Output the [x, y] coordinate of the center of the cell containing the given text.  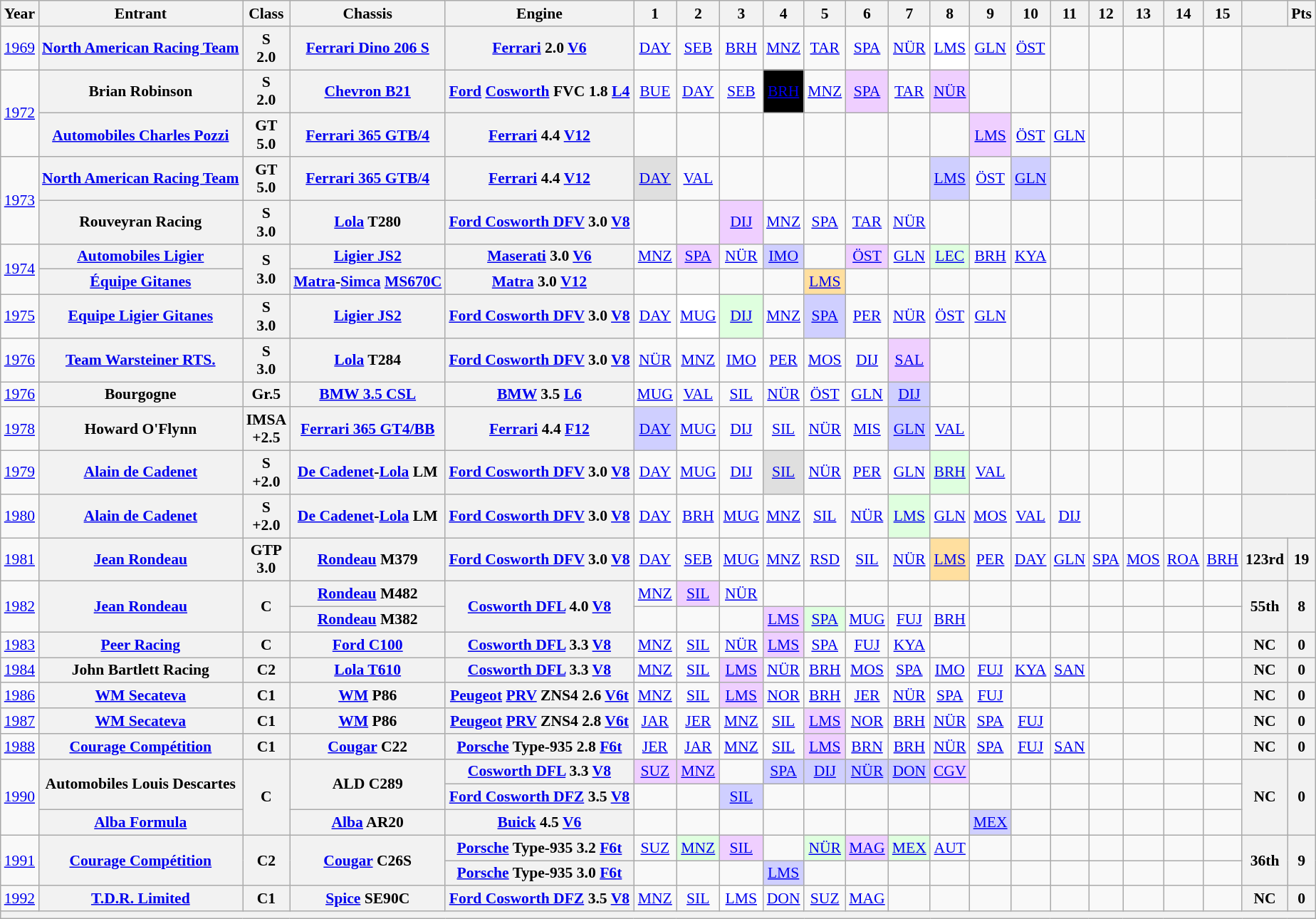
15 [1222, 14]
1981 [20, 560]
Maserati 3.0 V6 [539, 256]
Brian Robinson [141, 91]
3 [742, 14]
Buick 4.5 V6 [539, 823]
1975 [20, 316]
Rondeau M482 [367, 594]
Équipe Gitanes [141, 282]
Ferrari 365 GT4/BB [367, 429]
5 [825, 14]
Ferrari 2.0 V6 [539, 48]
1 [655, 14]
7 [909, 14]
Matra 3.0 V12 [539, 282]
Rondeau M382 [367, 620]
Howard O'Flynn [141, 429]
BRN [867, 747]
1986 [20, 696]
Equipe Ligier Gitanes [141, 316]
10 [1031, 14]
2 [698, 14]
1980 [20, 516]
Matra-Simca MS670C [367, 282]
Cosworth DFL 4.0 V8 [539, 607]
AUT [950, 848]
Cougar C22 [367, 747]
1987 [20, 721]
Peer Racing [141, 645]
Year [20, 14]
BMW 3.5 L6 [539, 395]
John Bartlett Racing [141, 670]
1982 [20, 607]
Porsche Type-935 2.8 F6t [539, 747]
19 [1302, 560]
1969 [20, 48]
13 [1144, 14]
SAL [909, 360]
Class [266, 14]
Gr.5 [266, 395]
11 [1070, 14]
Ford Cosworth FVC 1.8 L4 [539, 91]
MIS [867, 429]
Porsche Type-935 3.0 F6t [539, 873]
GTP3.0 [266, 560]
Spice SE90C [367, 899]
1978 [20, 429]
Rondeau M379 [367, 560]
CGV [950, 772]
Lola T284 [367, 360]
36th [1265, 861]
BUE [655, 91]
1988 [20, 747]
ROA [1184, 560]
1974 [20, 269]
IMSA+2.5 [266, 429]
Peugeot PRV ZNS4 2.6 V6t [539, 696]
Automobiles Louis Descartes [141, 784]
14 [1184, 14]
1973 [20, 200]
Ferrari 4.4 F12 [539, 429]
Automobiles Ligier [141, 256]
Bourgogne [141, 395]
Entrant [141, 14]
Peugeot PRV ZNS4 2.8 V6t [539, 721]
1983 [20, 645]
55th [1265, 607]
1979 [20, 473]
Ferrari Dino 206 S [367, 48]
1990 [20, 796]
Chevron B21 [367, 91]
1992 [20, 899]
Automobiles Charles Pozzi [141, 135]
Porsche Type-935 3.2 F6t [539, 848]
LEC [950, 256]
1984 [20, 670]
Cougar C26S [367, 861]
Alba Formula [141, 823]
RSD [825, 560]
Ford C100 [367, 645]
Pts [1302, 14]
Lola T610 [367, 670]
Alba AR20 [367, 823]
BMW 3.5 CSL [367, 395]
Chassis [367, 14]
ALD C289 [367, 784]
Lola T280 [367, 222]
12 [1106, 14]
4 [783, 14]
6 [867, 14]
123rd [1265, 560]
1991 [20, 861]
Engine [539, 14]
Rouveyran Racing [141, 222]
Team Warsteiner RTS. [141, 360]
T.D.R. Limited [141, 899]
1972 [20, 113]
